Detect which cell encompasses the target text, then output its (X, Y) center coordinate. 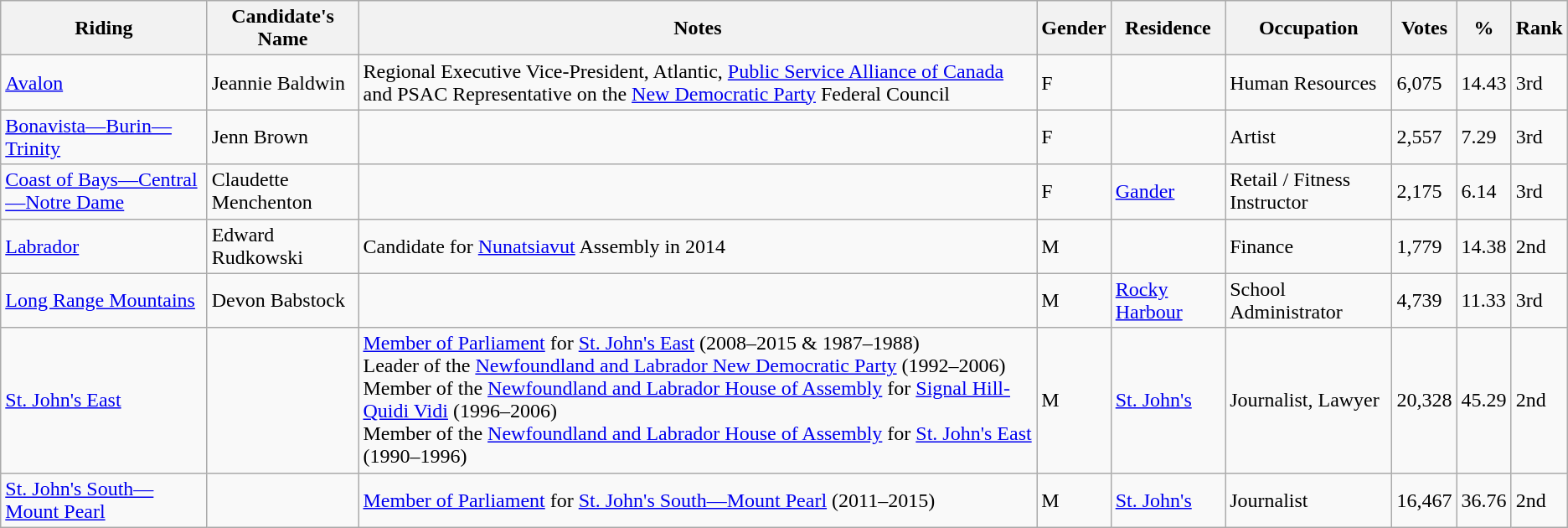
Avalon (104, 82)
14.38 (1484, 246)
6,075 (1424, 82)
2,557 (1424, 137)
36.76 (1484, 500)
Rank (1540, 28)
Member of Parliament for St. John's South—Mount Pearl (2011–2015) (698, 500)
4,739 (1424, 300)
Journalist, Lawyer (1308, 401)
1,779 (1424, 246)
Notes (698, 28)
Finance (1308, 246)
Human Resources (1308, 82)
Long Range Mountains (104, 300)
Residence (1168, 28)
Coast of Bays—Central—Notre Dame (104, 191)
Bonavista—Burin—Trinity (104, 137)
Riding (104, 28)
Journalist (1308, 500)
Votes (1424, 28)
7.29 (1484, 137)
Edward Rudkowski (283, 246)
Labrador (104, 246)
Rocky Harbour (1168, 300)
2,175 (1424, 191)
% (1484, 28)
Gander (1168, 191)
6.14 (1484, 191)
11.33 (1484, 300)
Regional Executive Vice-President, Atlantic, Public Service Alliance of Canada and PSAC Representative on the New Democratic Party Federal Council (698, 82)
Artist (1308, 137)
14.43 (1484, 82)
St. John's South—Mount Pearl (104, 500)
16,467 (1424, 500)
Jenn Brown (283, 137)
Candidate's Name (283, 28)
Claudette Menchenton (283, 191)
Gender (1074, 28)
Retail / Fitness Instructor (1308, 191)
Jeannie Baldwin (283, 82)
Candidate for Nunatsiavut Assembly in 2014 (698, 246)
20,328 (1424, 401)
St. John's East (104, 401)
Occupation (1308, 28)
Devon Babstock (283, 300)
School Administrator (1308, 300)
45.29 (1484, 401)
